Detect which cell encompasses the target text, then output its [x, y] center coordinate. 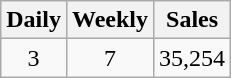
3 [34, 58]
Weekly [110, 20]
Daily [34, 20]
Sales [192, 20]
7 [110, 58]
35,254 [192, 58]
